Determine the [X, Y] coordinate at the center of the cell enclosing the given text.  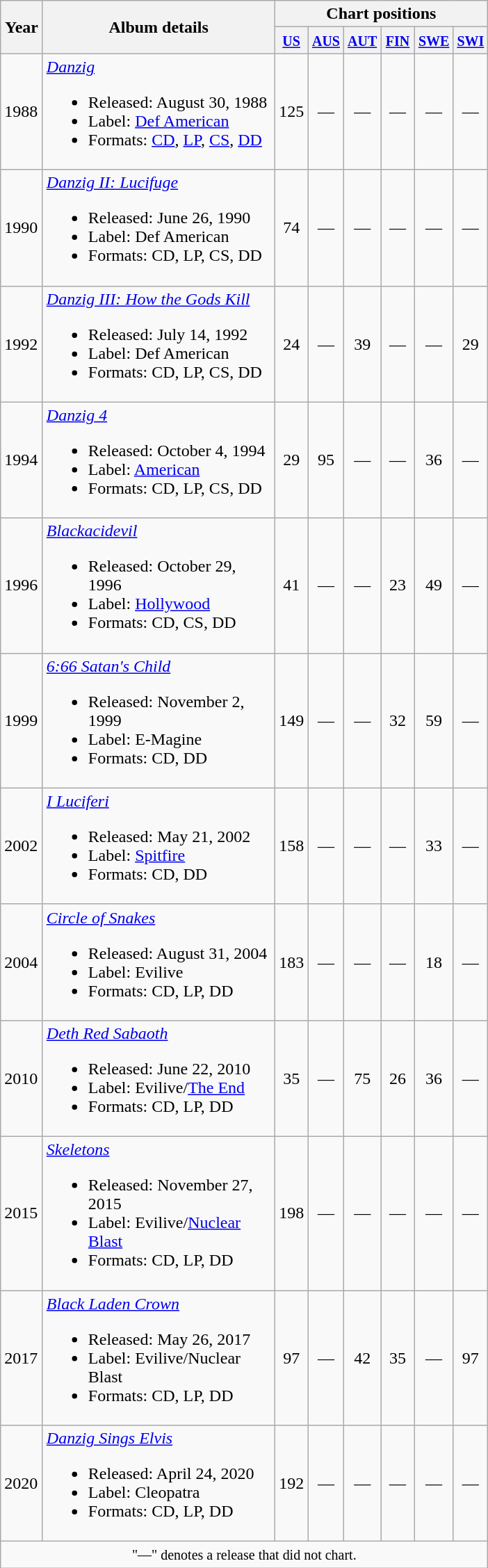
1988 [22, 111]
59 [434, 720]
149 [292, 720]
SWI [471, 40]
41 [292, 585]
DanzigReleased: August 30, 1988Label: Def AmericanFormats: CD, LP, CS, DD [158, 111]
Circle of SnakesReleased: August 31, 2004Label: EviliveFormats: CD, LP, DD [158, 962]
39 [363, 343]
2004 [22, 962]
I LuciferiReleased: May 21, 2002Label: SpitfireFormats: CD, DD [158, 846]
158 [292, 846]
Danzig 4Released: October 4, 1994Label: AmericanFormats: CD, LP, CS, DD [158, 460]
SWE [434, 40]
2002 [22, 846]
2015 [22, 1213]
24 [292, 343]
125 [292, 111]
42 [363, 1358]
32 [398, 720]
SkeletonsReleased: November 27, 2015Label: Evilive/Nuclear BlastFormats: CD, LP, DD [158, 1213]
6:66 Satan's ChildReleased: November 2, 1999Label: E-MagineFormats: CD, DD [158, 720]
2010 [22, 1078]
26 [398, 1078]
2020 [22, 1484]
18 [434, 962]
Album details [158, 27]
1994 [22, 460]
74 [292, 228]
AUT [363, 40]
Danzig Sings ElvisReleased: April 24, 2020Label: CleopatraFormats: CD, LP, DD [158, 1484]
1996 [22, 585]
23 [398, 585]
33 [434, 846]
Black Laden CrownReleased: May 26, 2017Label: Evilive/Nuclear BlastFormats: CD, LP, DD [158, 1358]
1992 [22, 343]
1999 [22, 720]
Chart positions [381, 14]
2017 [22, 1358]
FIN [398, 40]
US [292, 40]
Year [22, 27]
BlackacidevilReleased: October 29, 1996Label: HollywoodFormats: CD, CS, DD [158, 585]
Danzig II: LucifugeReleased: June 26, 1990Label: Def AmericanFormats: CD, LP, CS, DD [158, 228]
95 [325, 460]
183 [292, 962]
75 [363, 1078]
"—" denotes a release that did not chart. [245, 1555]
49 [434, 585]
Danzig III: How the Gods KillReleased: July 14, 1992Label: Def AmericanFormats: CD, LP, CS, DD [158, 343]
AUS [325, 40]
198 [292, 1213]
1990 [22, 228]
192 [292, 1484]
Deth Red SabaothReleased: June 22, 2010Label: Evilive/The EndFormats: CD, LP, DD [158, 1078]
